From the cell containing the given text, extract its center point as [X, Y] coordinate. 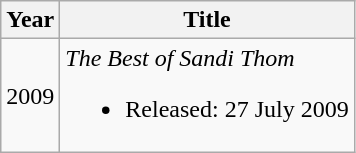
Title [207, 20]
The Best of Sandi ThomReleased: 27 July 2009 [207, 96]
Year [30, 20]
2009 [30, 96]
